Return [x, y] of the center of cell containing provided text 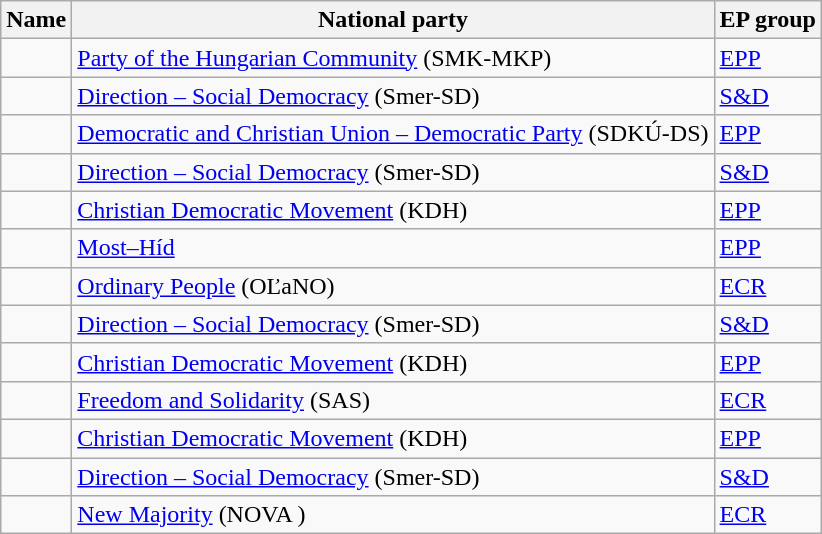
Freedom and Solidarity (SAS) [393, 400]
Democratic and Christian Union – Democratic Party (SDKÚ-DS) [393, 134]
Name [36, 20]
Party of the Hungarian Community (SMK-MKP) [393, 58]
EP group [768, 20]
Most–Híd [393, 248]
National party [393, 20]
New Majority (NOVA ) [393, 515]
Ordinary People (OĽaNO) [393, 286]
